Output the [X, Y] coordinate of the center of the cell containing the given text.  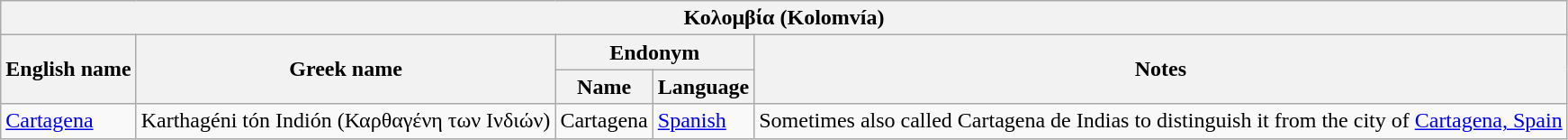
Karthagéni tón Indión (Καρθαγένη των Ινδιών) [346, 121]
Language [703, 87]
Endonym [655, 52]
Notes [1161, 70]
English name [68, 70]
Sometimes also called Cartagena de Indias to distinguish it from the city of Cartagena, Spain [1161, 121]
Spanish [703, 121]
Greek name [346, 70]
Κολομβία (Kolomvía) [784, 18]
Name [604, 87]
